Detect which cell encompasses the target text, then output its [X, Y] center coordinate. 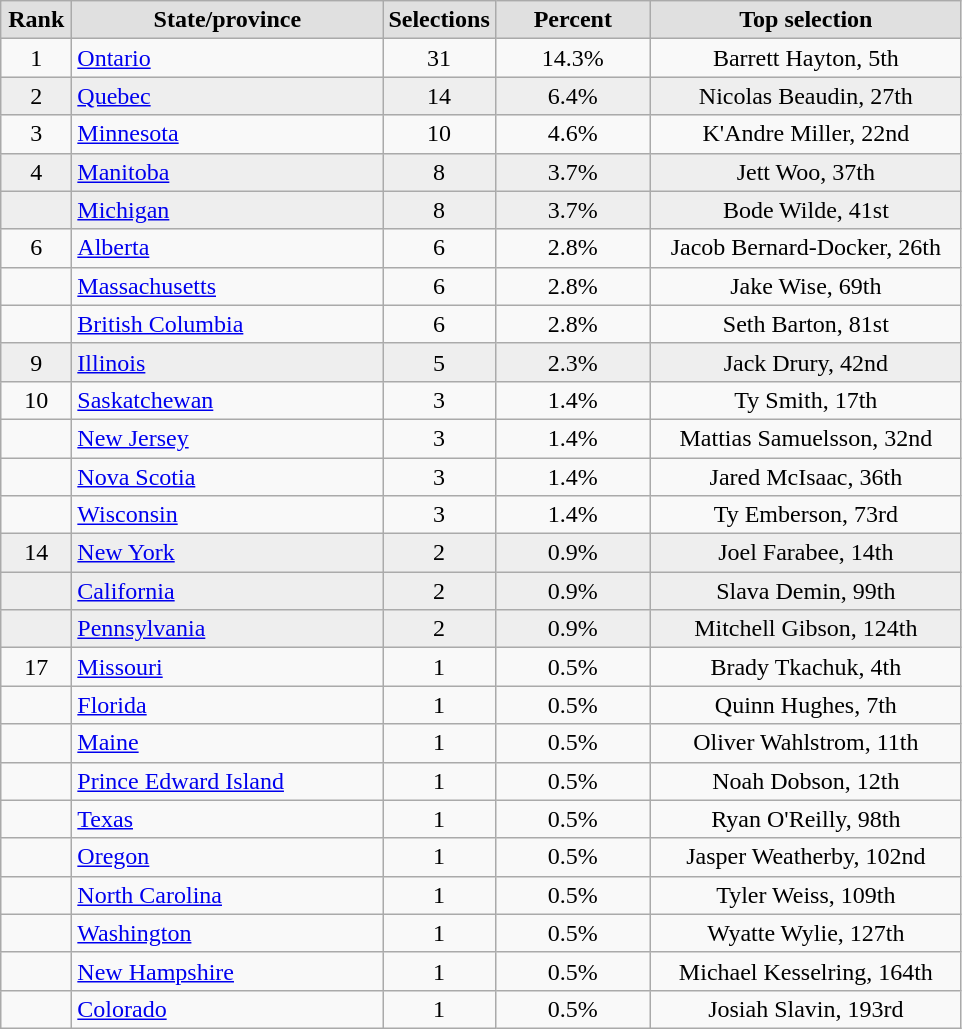
5 [439, 362]
Saskatchewan [228, 400]
Ryan O'Reilly, 98th [806, 819]
North Carolina [228, 895]
Michigan [228, 210]
Pennsylvania [228, 629]
Jacob Bernard-Docker, 26th [806, 248]
17 [36, 667]
Oregon [228, 857]
Quebec [228, 96]
Rank [36, 20]
Ty Smith, 17th [806, 400]
Ontario [228, 58]
9 [36, 362]
Maine [228, 743]
Jack Drury, 42nd [806, 362]
Seth Barton, 81st [806, 324]
Illinois [228, 362]
Mitchell Gibson, 124th [806, 629]
14.3% [572, 58]
New York [228, 553]
Florida [228, 705]
Jake Wise, 69th [806, 286]
2.3% [572, 362]
Texas [228, 819]
Bode Wilde, 41st [806, 210]
Noah Dobson, 12th [806, 781]
California [228, 591]
Tyler Weiss, 109th [806, 895]
Wyatte Wylie, 127th [806, 933]
Wisconsin [228, 515]
Joel Farabee, 14th [806, 553]
Washington [228, 933]
Mattias Samuelsson, 32nd [806, 438]
Nova Scotia [228, 477]
Colorado [228, 1009]
Percent [572, 20]
State/province [228, 20]
Manitoba [228, 172]
4 [36, 172]
Minnesota [228, 134]
Oliver Wahlstrom, 11th [806, 743]
Prince Edward Island [228, 781]
Slava Demin, 99th [806, 591]
Top selection [806, 20]
Massachusetts [228, 286]
4.6% [572, 134]
Missouri [228, 667]
British Columbia [228, 324]
Josiah Slavin, 193rd [806, 1009]
Brady Tkachuk, 4th [806, 667]
6.4% [572, 96]
Barrett Hayton, 5th [806, 58]
Quinn Hughes, 7th [806, 705]
Michael Kesselring, 164th [806, 971]
Jett Woo, 37th [806, 172]
Jasper Weatherby, 102nd [806, 857]
K'Andre Miller, 22nd [806, 134]
31 [439, 58]
Ty Emberson, 73rd [806, 515]
Selections [439, 20]
Jared McIsaac, 36th [806, 477]
New Jersey [228, 438]
New Hampshire [228, 971]
Nicolas Beaudin, 27th [806, 96]
Alberta [228, 248]
